Provide the (X, Y) coordinate of the cell's center where the given text is located.  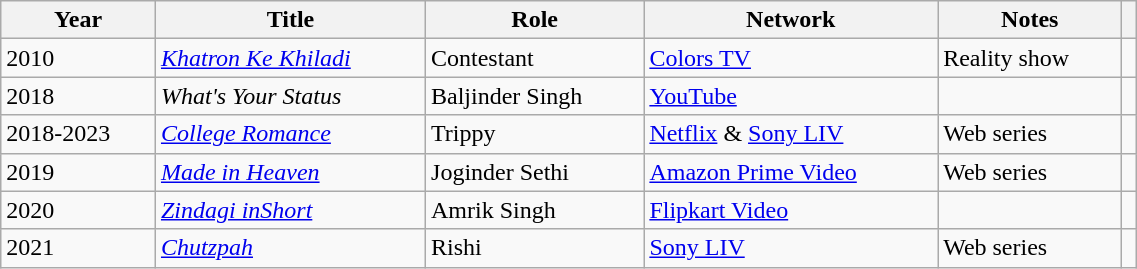
Amrik Singh (535, 210)
2010 (78, 58)
Reality show (1030, 58)
2020 (78, 210)
Khatron Ke Khiladi (290, 58)
Rishi (535, 248)
Zindagi inShort (290, 210)
2021 (78, 248)
2019 (78, 172)
YouTube (791, 96)
2018 (78, 96)
Sony LIV (791, 248)
Flipkart Video (791, 210)
Contestant (535, 58)
Title (290, 20)
Made in Heaven (290, 172)
Network (791, 20)
Role (535, 20)
Year (78, 20)
Amazon Prime Video (791, 172)
Notes (1030, 20)
Trippy (535, 134)
College Romance (290, 134)
Joginder Sethi (535, 172)
Baljinder Singh (535, 96)
Chutzpah (290, 248)
What's Your Status (290, 96)
Colors TV (791, 58)
Netflix & Sony LIV (791, 134)
2018-2023 (78, 134)
